Return (x, y) of the center of cell containing provided text 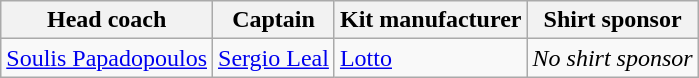
Kit manufacturer (430, 20)
Soulis Papadopoulos (107, 58)
Captain (274, 20)
Sergio Leal (274, 58)
Shirt sponsor (612, 20)
Lotto (430, 58)
Head coach (107, 20)
No shirt sponsor (612, 58)
